Return (x, y) of the center of cell containing provided text 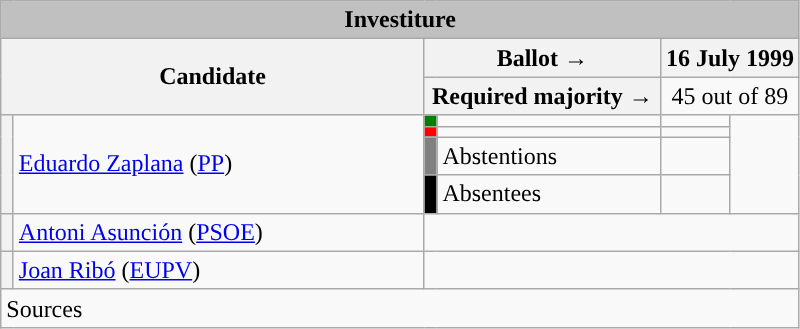
Antoni Asunción (PSOE) (218, 232)
Sources (400, 308)
45 out of 89 (730, 96)
Ballot → (542, 58)
Joan Ribó (EUPV) (218, 270)
Investiture (400, 20)
16 July 1999 (730, 58)
Eduardo Zaplana (PP) (218, 164)
Required majority → (542, 96)
Abstentions (549, 156)
Absentees (549, 194)
Candidate (213, 77)
